Scan for the cell matching the given text and deliver its (x, y) coordinate at center. 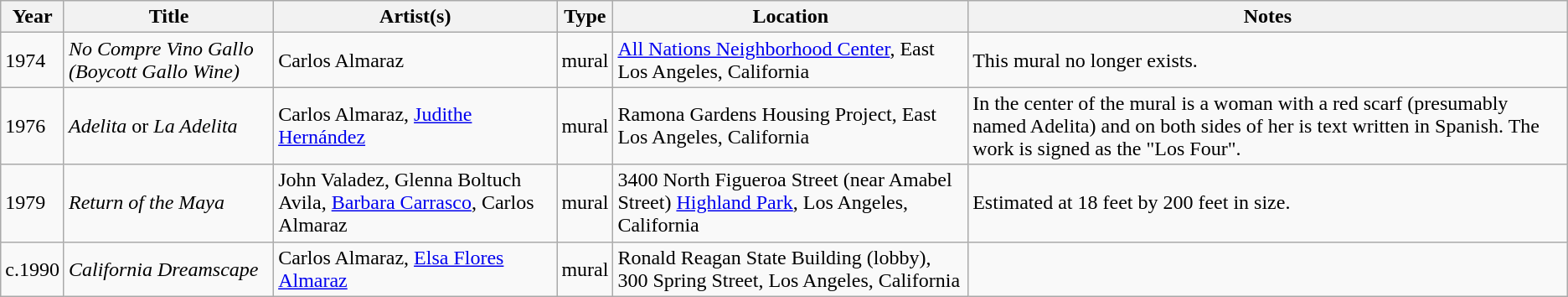
Carlos Almaraz, Judithe Hernández (415, 126)
Artist(s) (415, 17)
Title (168, 17)
John Valadez, Glenna Boltuch Avila, Barbara Carrasco, Carlos Almaraz (415, 203)
All Nations Neighborhood Center, East Los Angeles, California (791, 60)
3400 North Figueroa Street (near Amabel Street) Highland Park, Los Angeles, California (791, 203)
1974 (33, 60)
c.1990 (33, 268)
Return of the Maya (168, 203)
Notes (1268, 17)
Carlos Almaraz (415, 60)
1976 (33, 126)
Year (33, 17)
California Dreamscape (168, 268)
Estimated at 18 feet by 200 feet in size. (1268, 203)
Type (585, 17)
1979 (33, 203)
Location (791, 17)
This mural no longer exists. (1268, 60)
Ramona Gardens Housing Project, East Los Angeles, California (791, 126)
Carlos Almaraz, Elsa Flores Almaraz (415, 268)
No Compre Vino Gallo (Boycott Gallo Wine) (168, 60)
Adelita or La Adelita (168, 126)
Ronald Reagan State Building (lobby), 300 Spring Street, Los Angeles, California (791, 268)
